Search for the cell housing the specified text and yield its [X, Y] center coordinate. 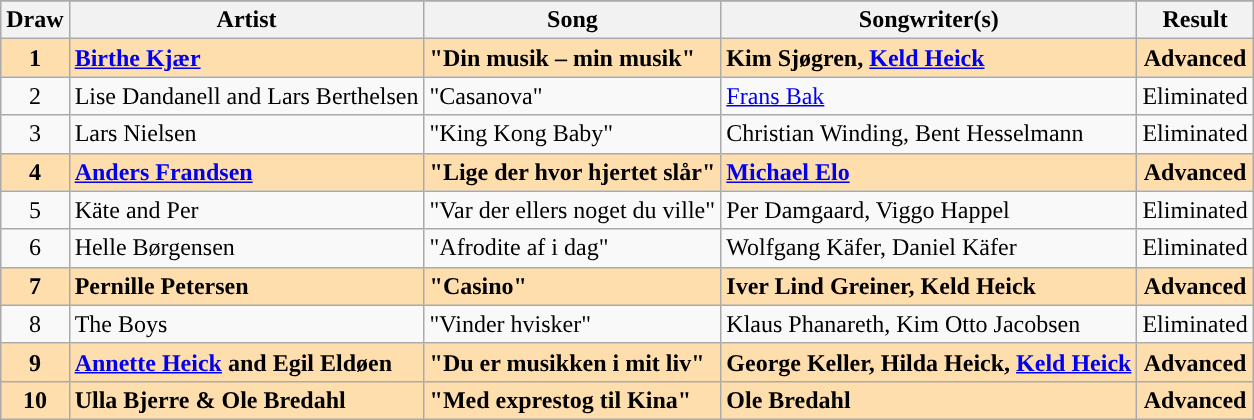
Pernille Petersen [246, 286]
7 [35, 286]
The Boys [246, 324]
Iver Lind Greiner, Keld Heick [929, 286]
6 [35, 248]
"Med exprestog til Kina" [572, 400]
Result [1195, 20]
Klaus Phanareth, Kim Otto Jacobsen [929, 324]
Ole Bredahl [929, 400]
10 [35, 400]
Wolfgang Käfer, Daniel Käfer [929, 248]
Song [572, 20]
Michael Elo [929, 172]
"Casino" [572, 286]
Songwriter(s) [929, 20]
Per Damgaard, Viggo Happel [929, 210]
Christian Winding, Bent Hesselmann [929, 134]
3 [35, 134]
Annette Heick and Egil Eldøen [246, 362]
Artist [246, 20]
Anders Frandsen [246, 172]
1 [35, 58]
"Du er musikken i mit liv" [572, 362]
"Lige der hvor hjertet slår" [572, 172]
Frans Bak [929, 96]
"Afrodite af i dag" [572, 248]
Lars Nielsen [246, 134]
Lise Dandanell and Lars Berthelsen [246, 96]
"King Kong Baby" [572, 134]
Birthe Kjær [246, 58]
Draw [35, 20]
8 [35, 324]
2 [35, 96]
George Keller, Hilda Heick, Keld Heick [929, 362]
"Var der ellers noget du ville" [572, 210]
9 [35, 362]
"Vinder hvisker" [572, 324]
Käte and Per [246, 210]
Ulla Bjerre & Ole Bredahl [246, 400]
"Casanova" [572, 96]
Helle Børgensen [246, 248]
"Din musik – min musik" [572, 58]
4 [35, 172]
Kim Sjøgren, Keld Heick [929, 58]
5 [35, 210]
